Locate the cell with the specified text and output its (X, Y) center coordinate. 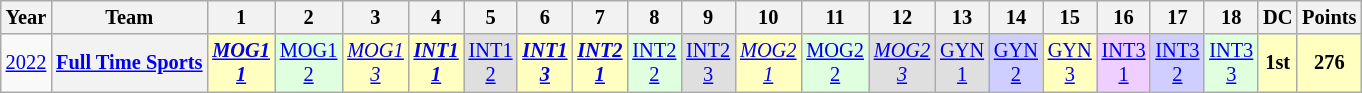
8 (654, 17)
INT31 (1124, 63)
11 (834, 17)
INT13 (544, 63)
INT12 (491, 63)
Year (26, 17)
MOG13 (375, 63)
13 (962, 17)
4 (436, 17)
Full Time Sports (129, 63)
17 (1177, 17)
276 (1329, 63)
DC (1278, 17)
INT23 (708, 63)
GYN2 (1016, 63)
9 (708, 17)
10 (768, 17)
7 (600, 17)
5 (491, 17)
Team (129, 17)
18 (1231, 17)
GYN3 (1070, 63)
MOG23 (902, 63)
Points (1329, 17)
14 (1016, 17)
1st (1278, 63)
6 (544, 17)
INT11 (436, 63)
MOG12 (308, 63)
INT32 (1177, 63)
16 (1124, 17)
3 (375, 17)
1 (240, 17)
MOG21 (768, 63)
GYN1 (962, 63)
2 (308, 17)
12 (902, 17)
INT22 (654, 63)
2022 (26, 63)
MOG11 (240, 63)
MOG22 (834, 63)
INT21 (600, 63)
INT33 (1231, 63)
15 (1070, 17)
